Scan for the cell matching the given text and deliver its (X, Y) coordinate at center. 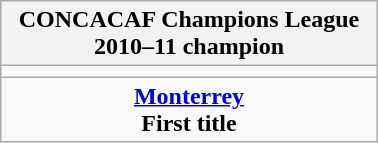
MonterreyFirst title (189, 110)
CONCACAF Champions League2010–11 champion (189, 34)
